Pinpoint the cell where the given text exists, returning its [x, y] midpoint coordinate. 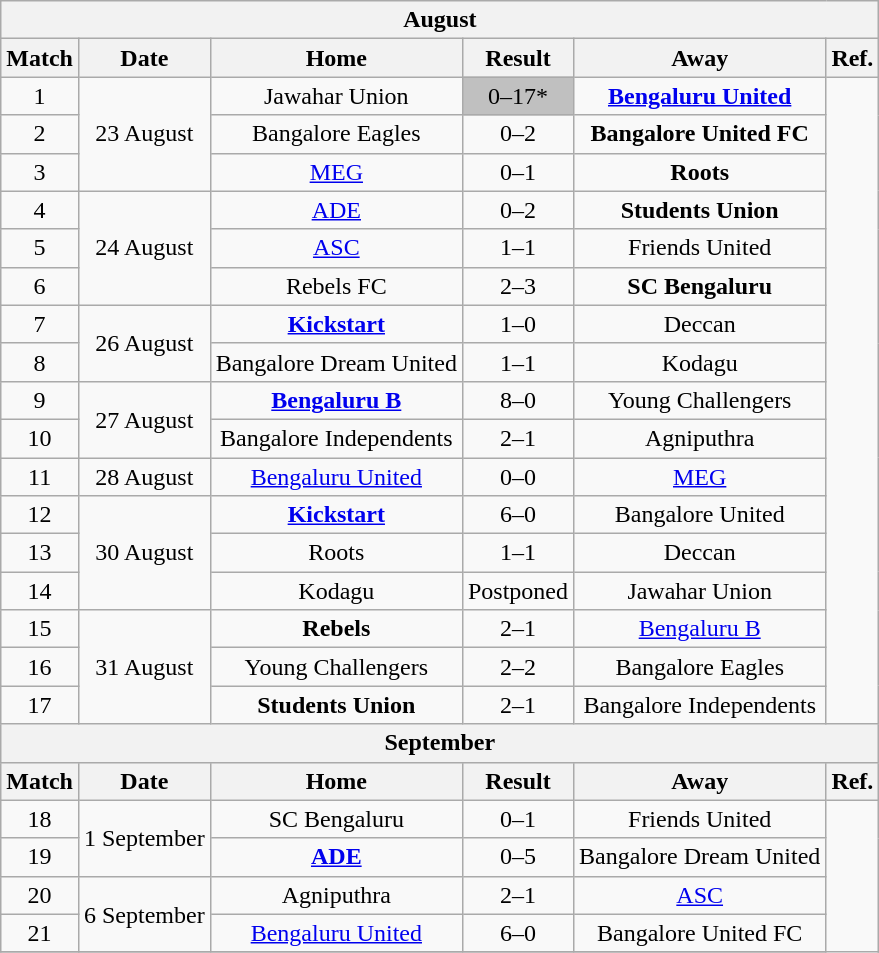
Rebels FC [336, 286]
2 [40, 134]
September [440, 743]
16 [40, 667]
6 [40, 286]
2–3 [518, 286]
12 [40, 515]
23 August [144, 134]
Rebels [336, 629]
9 [40, 400]
13 [40, 553]
7 [40, 324]
6 September [144, 914]
0–5 [518, 857]
27 August [144, 419]
20 [40, 895]
30 August [144, 553]
0–17* [518, 96]
1 September [144, 838]
17 [40, 705]
8–0 [518, 400]
15 [40, 629]
21 [40, 933]
0–0 [518, 477]
Postponed [518, 591]
3 [40, 172]
28 August [144, 477]
4 [40, 210]
5 [40, 248]
14 [40, 591]
August [440, 20]
11 [40, 477]
26 August [144, 343]
19 [40, 857]
1 [40, 96]
31 August [144, 667]
24 August [144, 248]
18 [40, 819]
Bangalore United [700, 515]
8 [40, 362]
1–0 [518, 324]
2–2 [518, 667]
10 [40, 438]
